Output the (X, Y) coordinate of the center of the cell containing the given text.  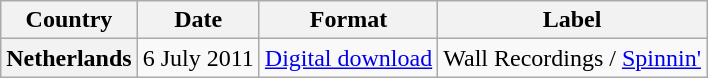
Country (69, 20)
Wall Recordings / Spinnin' (572, 58)
6 July 2011 (198, 58)
Digital download (348, 58)
Date (198, 20)
Format (348, 20)
Netherlands (69, 58)
Label (572, 20)
